Scan for the cell matching the given text and deliver its [X, Y] coordinate at center. 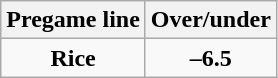
Over/under [210, 20]
–6.5 [210, 58]
Rice [74, 58]
Pregame line [74, 20]
